Locate the cell with the specified text and output its (x, y) center coordinate. 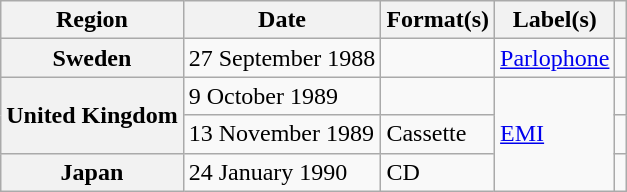
24 January 1990 (282, 172)
Region (92, 20)
United Kingdom (92, 115)
Label(s) (555, 20)
Japan (92, 172)
9 October 1989 (282, 96)
Parlophone (555, 58)
27 September 1988 (282, 58)
Format(s) (438, 20)
CD (438, 172)
Cassette (438, 134)
EMI (555, 134)
13 November 1989 (282, 134)
Date (282, 20)
Sweden (92, 58)
